Locate the cell with the specified text and output its [x, y] center coordinate. 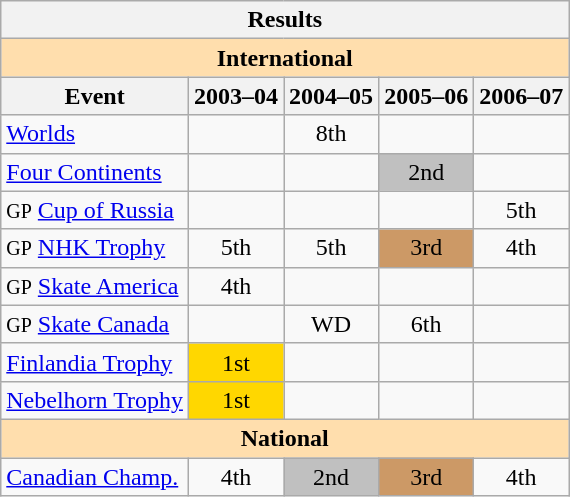
Event [95, 96]
2003–04 [236, 96]
2006–07 [522, 96]
GP Skate Canada [95, 324]
GP Cup of Russia [95, 210]
International [285, 58]
6th [426, 324]
Canadian Champ. [95, 477]
GP NHK Trophy [95, 248]
Results [285, 20]
Worlds [95, 134]
GP Skate America [95, 286]
Nebelhorn Trophy [95, 400]
2005–06 [426, 96]
National [285, 438]
2004–05 [332, 96]
Four Continents [95, 172]
8th [332, 134]
Finlandia Trophy [95, 362]
WD [332, 324]
